Find where the given text appears and provide that cell's center as (x, y) coordinate. 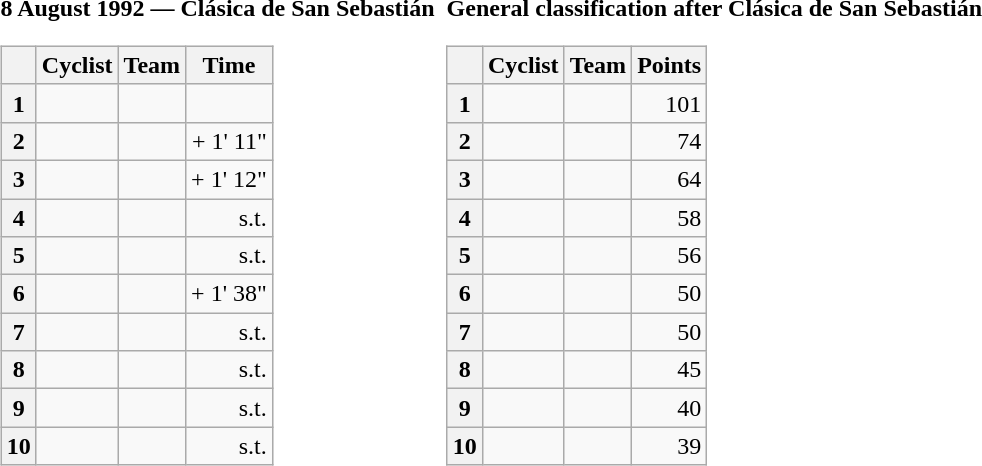
Points (670, 65)
+ 1' 38" (230, 294)
64 (670, 179)
56 (670, 256)
Time (230, 65)
58 (670, 217)
39 (670, 446)
101 (670, 103)
45 (670, 370)
40 (670, 408)
74 (670, 141)
+ 1' 11" (230, 141)
+ 1' 12" (230, 179)
